Find where the given text appears and provide that cell's center as (x, y) coordinate. 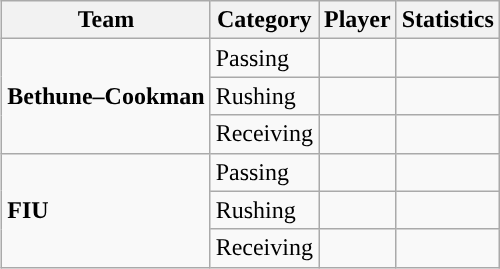
Player (357, 20)
Team (106, 20)
Bethune–Cookman (106, 96)
FIU (106, 210)
Statistics (448, 20)
Category (264, 20)
